Locate the cell with the specified text and output its [X, Y] center coordinate. 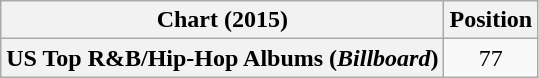
Chart (2015) [222, 20]
Position [491, 20]
77 [491, 58]
US Top R&B/Hip-Hop Albums (Billboard) [222, 58]
